Capture the cell that displays the provided text and extract its (x, y) central coordinate. 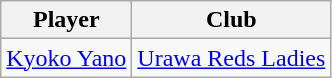
Kyoko Yano (66, 58)
Urawa Reds Ladies (232, 58)
Player (66, 20)
Club (232, 20)
